Find where the given text appears and provide that cell's center as [X, Y] coordinate. 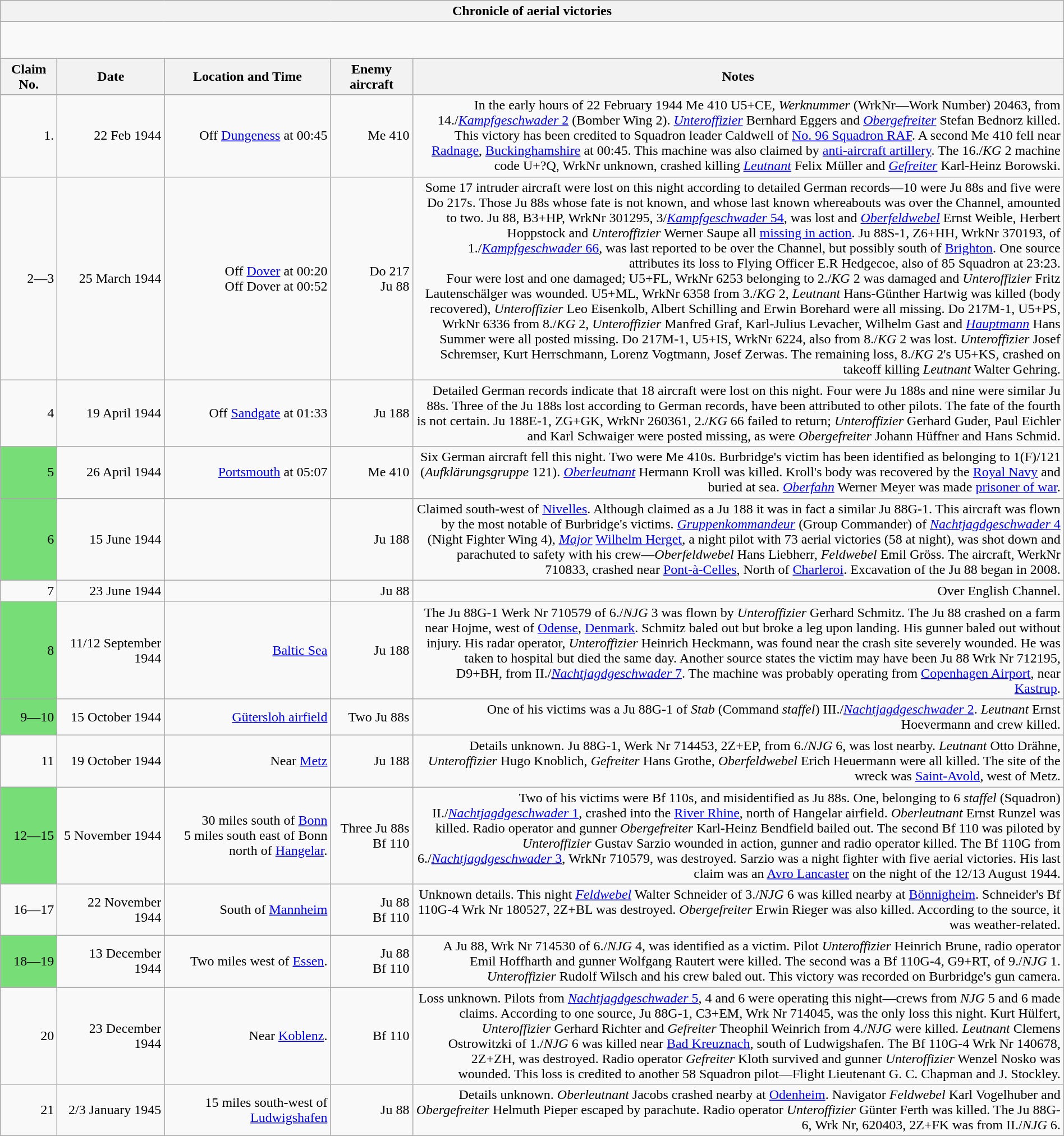
23 December 1944 [111, 1036]
South of Mannheim [247, 910]
11 [29, 761]
6 [29, 539]
1. [29, 136]
4 [29, 413]
Chronicle of aerial victories [532, 11]
Near Metz [247, 761]
18—19 [29, 962]
9—10 [29, 717]
15 October 1944 [111, 717]
5 November 1944 [111, 835]
30 miles south of Bonn5 miles south east of Bonnnorth of Hangelar. [247, 835]
26 April 1944 [111, 472]
22 Feb 1944 [111, 136]
Three Ju 88sBf 110 [372, 835]
Off Sandgate at 01:33 [247, 413]
23 June 1944 [111, 591]
Claim No. [29, 76]
12—15 [29, 835]
Near Koblenz. [247, 1036]
25 March 1944 [111, 278]
Location and Time [247, 76]
Date [111, 76]
21 [29, 1110]
Enemy aircraft [372, 76]
7 [29, 591]
2—3 [29, 278]
15 June 1944 [111, 539]
11/12 September 1944 [111, 650]
Over English Channel. [738, 591]
Baltic Sea [247, 650]
2/3 January 1945 [111, 1110]
Do 217Ju 88 [372, 278]
Bf 110 [372, 1036]
One of his victims was a Ju 88G-1 of Stab (Command staffel) III./Nachtjagdgeschwader 2. Leutnant Ernst Hoevermann and crew killed. [738, 717]
20 [29, 1036]
22 November 1944 [111, 910]
Notes [738, 76]
19 October 1944 [111, 761]
5 [29, 472]
Portsmouth at 05:07 [247, 472]
Off Dover at 00:20Off Dover at 00:52 [247, 278]
Off Dungeness at 00:45 [247, 136]
15 miles south-west of Ludwigshafen [247, 1110]
19 April 1944 [111, 413]
Two miles west of Essen. [247, 962]
16—17 [29, 910]
13 December 1944 [111, 962]
8 [29, 650]
Gütersloh airfield [247, 717]
Two Ju 88s [372, 717]
